Search for the cell housing the specified text and yield its [X, Y] center coordinate. 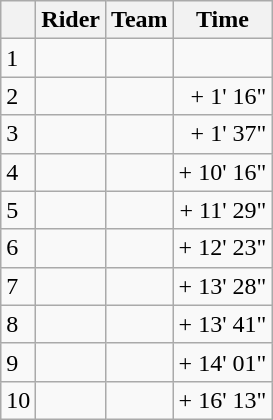
6 [18, 248]
1 [18, 58]
2 [18, 96]
+ 14' 01" [222, 362]
+ 12' 23" [222, 248]
Rider [71, 20]
+ 13' 28" [222, 286]
4 [18, 172]
9 [18, 362]
+ 10' 16" [222, 172]
+ 13' 41" [222, 324]
Team [140, 20]
+ 16' 13" [222, 400]
8 [18, 324]
+ 1' 37" [222, 134]
+ 11' 29" [222, 210]
10 [18, 400]
7 [18, 286]
Time [222, 20]
5 [18, 210]
3 [18, 134]
+ 1' 16" [222, 96]
